Extract the [x, y] coordinate from the center of the cell holding the provided text.  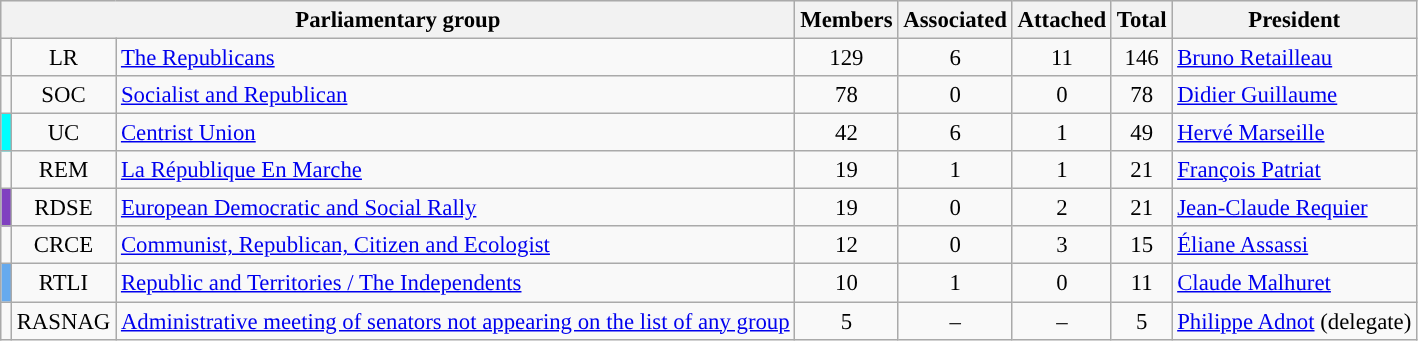
146 [1141, 58]
Bruno Retailleau [1294, 58]
Centrist Union [456, 133]
10 [846, 283]
President [1294, 20]
UC [63, 133]
SOC [63, 95]
Communist, Republican, Citizen and Ecologist [456, 245]
Éliane Assassi [1294, 245]
La République En Marche [456, 170]
RDSE [63, 208]
129 [846, 58]
15 [1141, 245]
Didier Guillaume [1294, 95]
Associated [955, 20]
Attached [1062, 20]
Hervé Marseille [1294, 133]
Members [846, 20]
Socialist and Republican [456, 95]
LR [63, 58]
François Patriat [1294, 170]
CRCE [63, 245]
42 [846, 133]
Claude Malhuret [1294, 283]
Parliamentary group [398, 20]
Republic and Territories / The Independents [456, 283]
3 [1062, 245]
Jean-Claude Requier [1294, 208]
RTLI [63, 283]
European Democratic and Social Rally [456, 208]
12 [846, 245]
The Republicans [456, 58]
Administrative meeting of senators not appearing on the list of any group [456, 321]
Philippe Adnot (delegate) [1294, 321]
RASNAG [63, 321]
2 [1062, 208]
REM [63, 170]
49 [1141, 133]
Total [1141, 20]
